Return (x, y) of the center of cell containing provided text 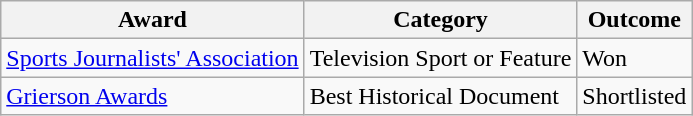
Grierson Awards (152, 96)
Won (634, 58)
Shortlisted (634, 96)
Award (152, 20)
Television Sport or Feature (440, 58)
Best Historical Document (440, 96)
Category (440, 20)
Sports Journalists' Association (152, 58)
Outcome (634, 20)
